From the cell containing the given text, extract its center point as (X, Y) coordinate. 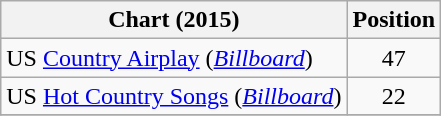
US Hot Country Songs (Billboard) (174, 96)
47 (394, 58)
22 (394, 96)
Chart (2015) (174, 20)
US Country Airplay (Billboard) (174, 58)
Position (394, 20)
